For the text-containing cell, return its midpoint in [x, y] coordinate format. 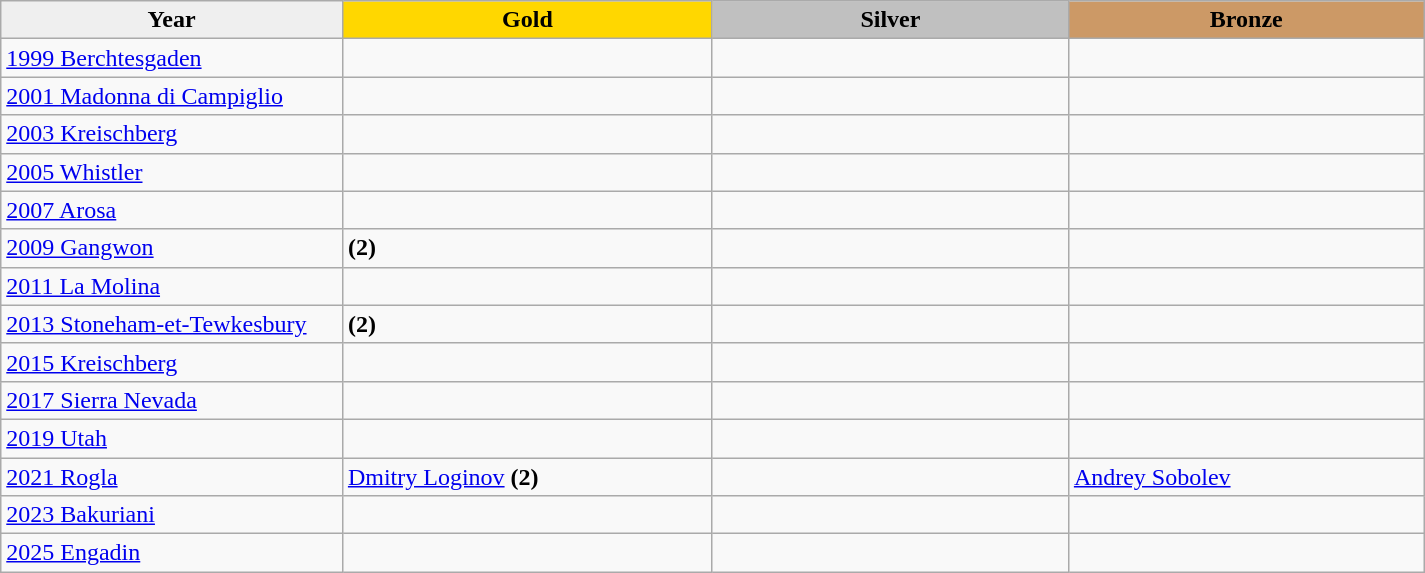
2011 La Molina [172, 286]
2013 Stoneham-et-Tewkesbury [172, 324]
2007 Arosa [172, 210]
2009 Gangwon [172, 248]
Silver [890, 20]
2021 Rogla [172, 477]
1999 Berchtesgaden [172, 58]
2025 Engadin [172, 553]
2015 Kreischberg [172, 362]
Gold [527, 20]
2023 Bakuriani [172, 515]
2019 Utah [172, 438]
2005 Whistler [172, 172]
Dmitry Loginov (2) [527, 477]
2017 Sierra Nevada [172, 400]
2003 Kreischberg [172, 134]
Andrey Sobolev [1246, 477]
Year [172, 20]
2001 Madonna di Campiglio [172, 96]
Bronze [1246, 20]
